Locate the cell with the specified text and output its [X, Y] center coordinate. 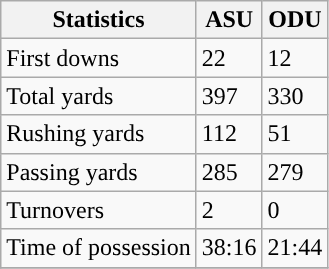
38:16 [229, 248]
First downs [99, 58]
Total yards [99, 96]
279 [295, 172]
2 [229, 210]
51 [295, 134]
Time of possession [99, 248]
ODU [295, 20]
21:44 [295, 248]
Turnovers [99, 210]
22 [229, 58]
12 [295, 58]
Statistics [99, 20]
0 [295, 210]
Passing yards [99, 172]
285 [229, 172]
Rushing yards [99, 134]
112 [229, 134]
ASU [229, 20]
330 [295, 96]
397 [229, 96]
